Return (x, y) of the center of cell containing provided text 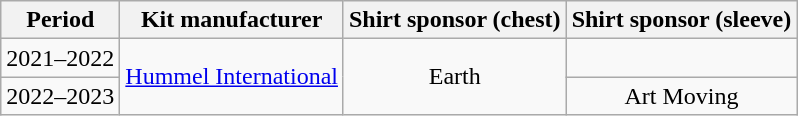
Hummel International (232, 77)
Art Moving (682, 96)
Period (60, 20)
2021–2022 (60, 58)
Shirt sponsor (chest) (454, 20)
Earth (454, 77)
Shirt sponsor (sleeve) (682, 20)
Kit manufacturer (232, 20)
2022–2023 (60, 96)
